Provide the (X, Y) coordinate of the cell's center where the given text is located.  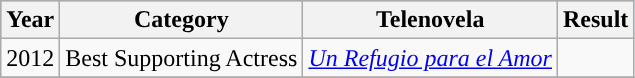
2012 (30, 58)
Best Supporting Actress (182, 58)
Un Refugio para el Amor (430, 58)
Category (182, 20)
Telenovela (430, 20)
Result (595, 20)
Year (30, 20)
